Capture the cell that displays the provided text and extract its (x, y) central coordinate. 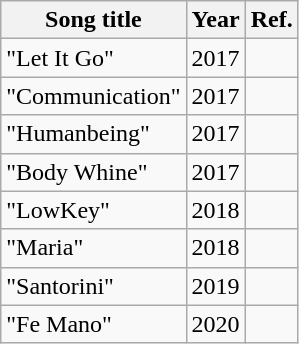
"Maria" (94, 248)
"Let It Go" (94, 58)
"Santorini" (94, 286)
Ref. (272, 20)
"Body Whine" (94, 172)
"Fe Mano" (94, 324)
"Humanbeing" (94, 134)
Year (216, 20)
"Communication" (94, 96)
2020 (216, 324)
"LowKey" (94, 210)
Song title (94, 20)
2019 (216, 286)
